Determine the (x, y) coordinate at the center of the cell enclosing the given text.  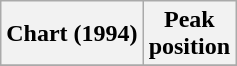
Chart (1994) (72, 34)
Peakposition (189, 34)
